Identify which cell holds the provided text, then report its (X, Y) central coordinate. 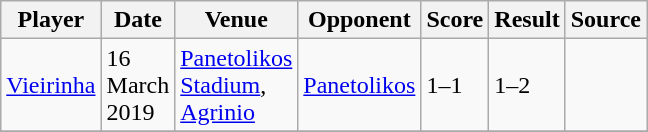
Panetolikos Stadium, Agrinio (236, 85)
Panetolikos (360, 85)
Opponent (360, 20)
Score (455, 20)
Vieirinha (51, 85)
1–2 (527, 85)
Result (527, 20)
1–1 (455, 85)
Venue (236, 20)
Date (138, 20)
16 March 2019 (138, 85)
Source (606, 20)
Player (51, 20)
